Locate the cell with the specified text and output its (x, y) center coordinate. 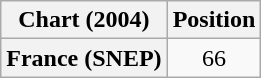
66 (214, 58)
Chart (2004) (84, 20)
France (SNEP) (84, 58)
Position (214, 20)
